From the cell containing the given text, extract its center point as (X, Y) coordinate. 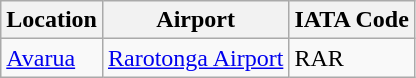
Location (52, 20)
Rarotonga Airport (195, 58)
Airport (195, 20)
IATA Code (352, 20)
Avarua (52, 58)
RAR (352, 58)
